For the text-containing cell, return its midpoint in [X, Y] coordinate format. 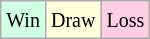
Win [24, 20]
Draw [72, 20]
Loss [126, 20]
